Search for the cell housing the specified text and yield its (X, Y) center coordinate. 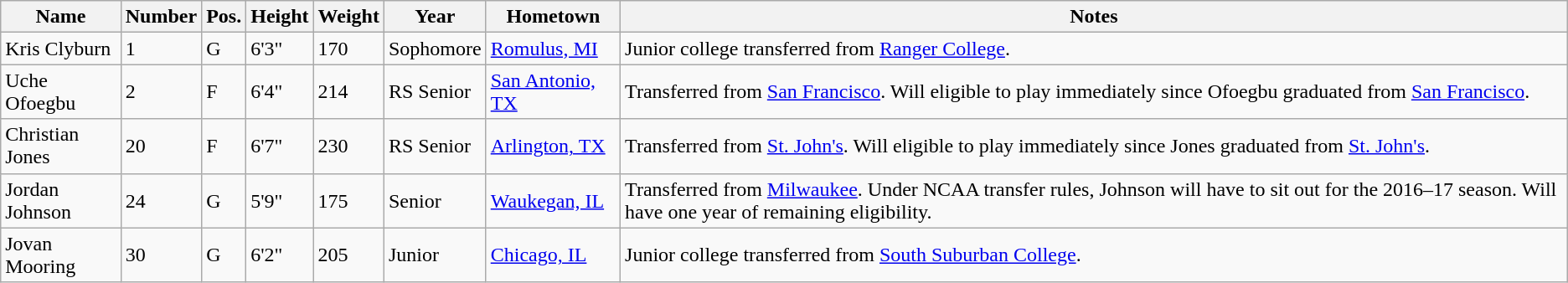
Arlington, TX (553, 146)
170 (348, 49)
Hometown (553, 17)
Name (60, 17)
Junior (435, 255)
Pos. (224, 17)
Year (435, 17)
Jovan Mooring (60, 255)
6'2" (280, 255)
Uche Ofoegbu (60, 92)
30 (161, 255)
230 (348, 146)
Jordan Johnson (60, 201)
Sophomore (435, 49)
24 (161, 201)
Waukegan, IL (553, 201)
Junior college transferred from South Suburban College. (1094, 255)
San Antonio, TX (553, 92)
175 (348, 201)
Transferred from San Francisco. Will eligible to play immediately since Ofoegbu graduated from San Francisco. (1094, 92)
Chicago, IL (553, 255)
6'3" (280, 49)
6'7" (280, 146)
6'4" (280, 92)
20 (161, 146)
1 (161, 49)
Kris Clyburn (60, 49)
205 (348, 255)
Senior (435, 201)
214 (348, 92)
Junior college transferred from Ranger College. (1094, 49)
2 (161, 92)
Height (280, 17)
Romulus, MI (553, 49)
Transferred from St. John's. Will eligible to play immediately since Jones graduated from St. John's. (1094, 146)
Christian Jones (60, 146)
Notes (1094, 17)
Number (161, 17)
5'9" (280, 201)
Weight (348, 17)
